From the cell containing the given text, extract its center point as (x, y) coordinate. 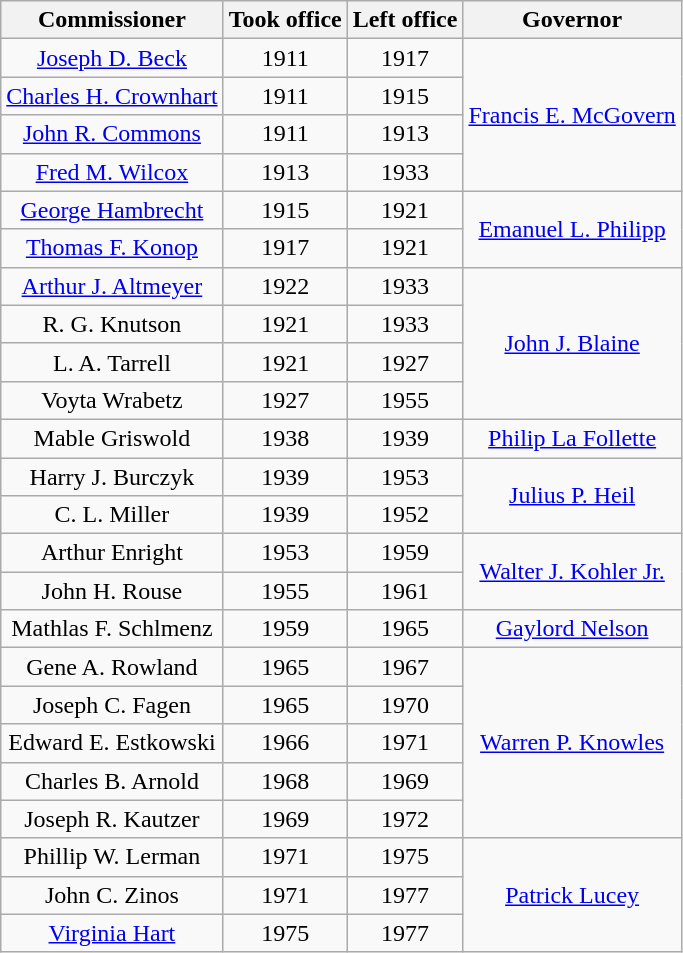
Julius P. Heil (572, 496)
Arthur J. Altmeyer (112, 286)
L. A. Tarrell (112, 362)
Mable Griswold (112, 438)
C. L. Miller (112, 515)
Commissioner (112, 20)
Fred M. Wilcox (112, 172)
1972 (405, 819)
1952 (405, 515)
Governor (572, 20)
Voyta Wrabetz (112, 400)
Joseph D. Beck (112, 58)
John H. Rouse (112, 591)
John R. Commons (112, 134)
Joseph C. Fagen (112, 705)
1967 (405, 667)
1968 (285, 781)
1961 (405, 591)
1938 (285, 438)
1922 (285, 286)
Mathlas F. Schlmenz (112, 629)
Harry J. Burczyk (112, 477)
Thomas F. Konop (112, 248)
Charles B. Arnold (112, 781)
Walter J. Kohler Jr. (572, 572)
Gaylord Nelson (572, 629)
Philip La Follette (572, 438)
Phillip W. Lerman (112, 857)
Francis E. McGovern (572, 115)
Took office (285, 20)
Left office (405, 20)
R. G. Knutson (112, 324)
Joseph R. Kautzer (112, 819)
Virginia Hart (112, 933)
1970 (405, 705)
George Hambrecht (112, 210)
Charles H. Crownhart (112, 96)
Emanuel L. Philipp (572, 229)
Gene A. Rowland (112, 667)
Warren P. Knowles (572, 743)
John C. Zinos (112, 895)
1966 (285, 743)
Patrick Lucey (572, 895)
Edward E. Estkowski (112, 743)
John J. Blaine (572, 343)
Arthur Enright (112, 553)
